For the text-containing cell, return its midpoint in (X, Y) coordinate format. 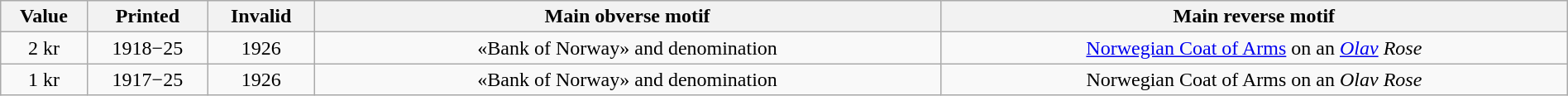
Invalid (261, 17)
2 kr (44, 48)
1 kr (44, 79)
1917−25 (147, 79)
Main reverse motif (1254, 17)
Printed (147, 17)
1918−25 (147, 48)
Value (44, 17)
Main obverse motif (628, 17)
